Locate the cell with the specified text and output its [x, y] center coordinate. 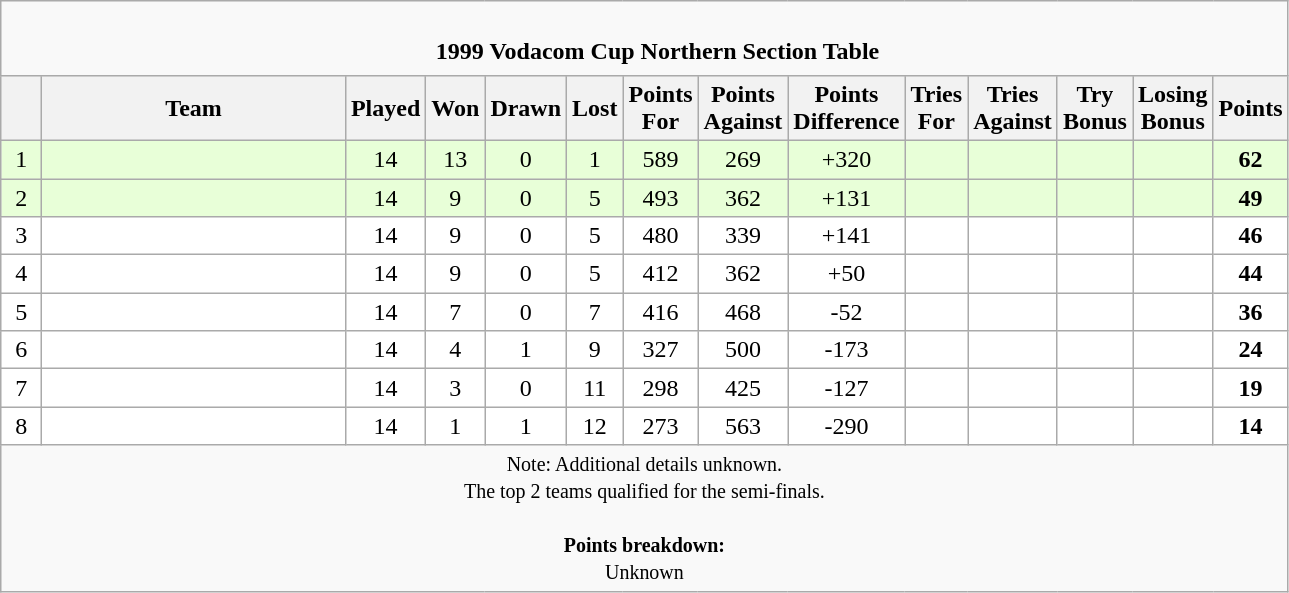
Points Difference [846, 108]
Points Against [743, 108]
Drawn [526, 108]
+320 [846, 159]
Points [1250, 108]
425 [743, 388]
8 [22, 426]
36 [1250, 312]
19 [1250, 388]
44 [1250, 274]
-52 [846, 312]
412 [660, 274]
Tries For [936, 108]
Played [385, 108]
589 [660, 159]
298 [660, 388]
Losing Bonus [1172, 108]
416 [660, 312]
273 [660, 426]
+131 [846, 197]
480 [660, 236]
12 [595, 426]
468 [743, 312]
+141 [846, 236]
Tries Against [1013, 108]
-127 [846, 388]
-173 [846, 350]
46 [1250, 236]
13 [456, 159]
Note: Additional details unknown.The top 2 teams qualified for the semi-finals.Points breakdown:Unknown [644, 518]
Points For [660, 108]
269 [743, 159]
24 [1250, 350]
49 [1250, 197]
11 [595, 388]
563 [743, 426]
Team [194, 108]
Won [456, 108]
62 [1250, 159]
493 [660, 197]
2 [22, 197]
+50 [846, 274]
327 [660, 350]
Lost [595, 108]
-290 [846, 426]
500 [743, 350]
Try Bonus [1094, 108]
339 [743, 236]
6 [22, 350]
